Detect which cell encompasses the target text, then output its [X, Y] center coordinate. 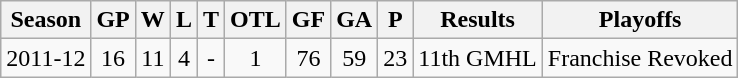
23 [396, 58]
Playoffs [640, 20]
11th GMHL [478, 58]
11 [152, 58]
T [210, 20]
Season [46, 20]
GP [113, 20]
59 [354, 58]
- [210, 58]
OTL [256, 20]
GF [308, 20]
1 [256, 58]
Results [478, 20]
P [396, 20]
W [152, 20]
76 [308, 58]
2011-12 [46, 58]
GA [354, 20]
4 [184, 58]
Franchise Revoked [640, 58]
L [184, 20]
16 [113, 58]
